Return the (x, y) coordinate for the center point of the cell that contains the specified text.  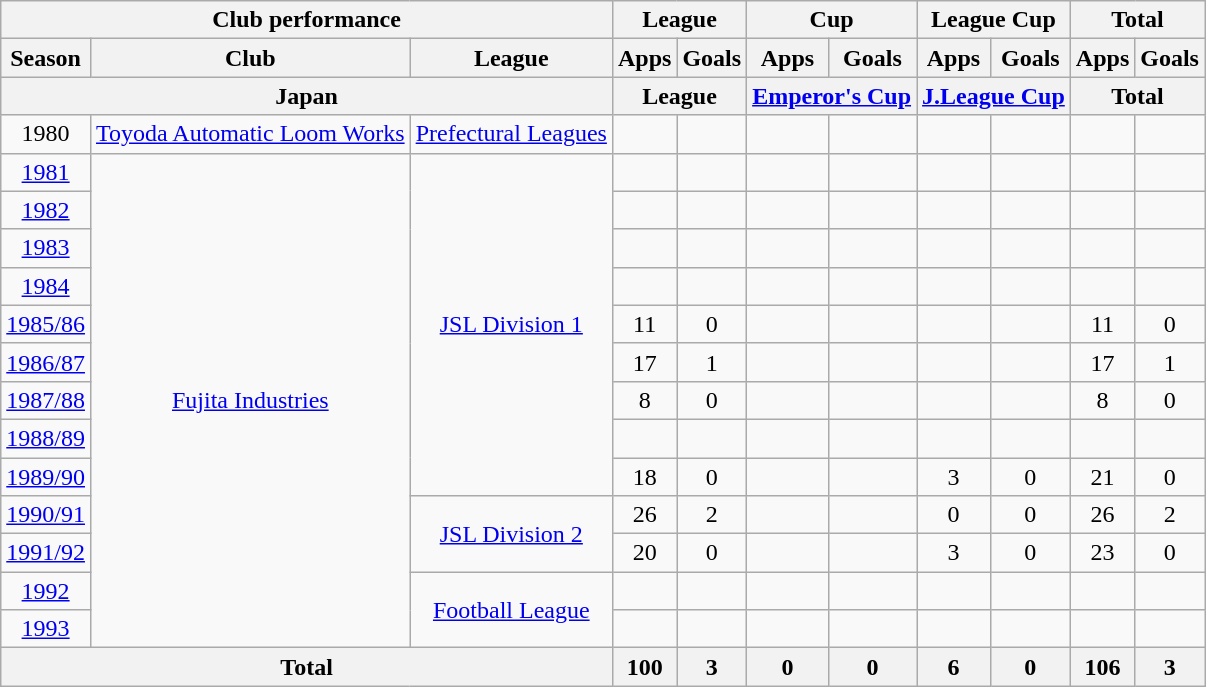
1983 (46, 248)
1986/87 (46, 362)
23 (1102, 553)
Japan (307, 96)
Cup (832, 20)
6 (954, 667)
Emperor's Cup (832, 96)
Prefectural Leagues (511, 134)
1992 (46, 591)
Club (250, 58)
1990/91 (46, 515)
100 (644, 667)
1981 (46, 172)
1991/92 (46, 553)
1989/90 (46, 477)
20 (644, 553)
1985/86 (46, 324)
Football League (511, 610)
League Cup (994, 20)
J.League Cup (994, 96)
Season (46, 58)
21 (1102, 477)
1987/88 (46, 400)
JSL Division 1 (511, 324)
Club performance (307, 20)
1982 (46, 210)
106 (1102, 667)
Fujita Industries (250, 400)
1993 (46, 629)
JSL Division 2 (511, 534)
1980 (46, 134)
18 (644, 477)
1984 (46, 286)
Toyoda Automatic Loom Works (250, 134)
1988/89 (46, 438)
